Determine the [X, Y] coordinate at the center of the cell enclosing the given text.  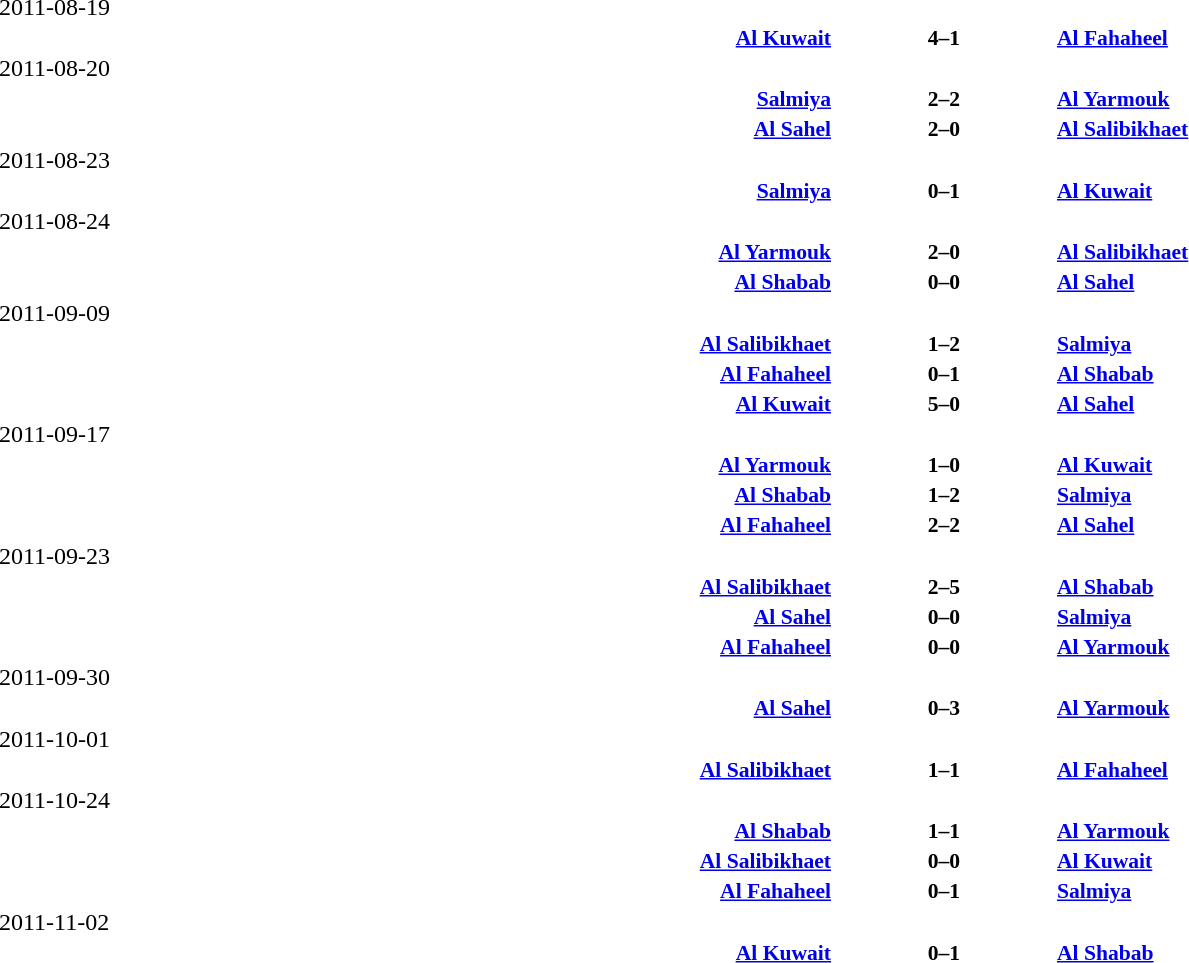
5–0 [944, 404]
2–5 [944, 586]
1–0 [944, 465]
0–3 [944, 708]
4–1 [944, 38]
